Provide the [x, y] coordinate of the cell's center where the given text is located.  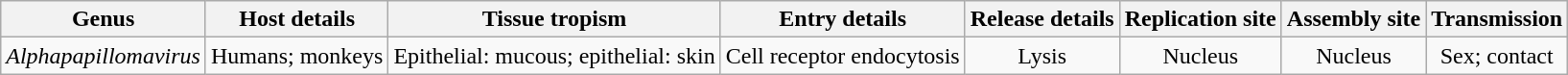
Epithelial: mucous; epithelial: skin [554, 56]
Assembly site [1353, 19]
Humans; monkeys [296, 56]
Lysis [1041, 56]
Cell receptor endocytosis [842, 56]
Entry details [842, 19]
Sex; contact [1497, 56]
Alphapapillomavirus [104, 56]
Transmission [1497, 19]
Release details [1041, 19]
Replication site [1201, 19]
Tissue tropism [554, 19]
Host details [296, 19]
Genus [104, 19]
